Find where the given text appears and provide that cell's center as [X, Y] coordinate. 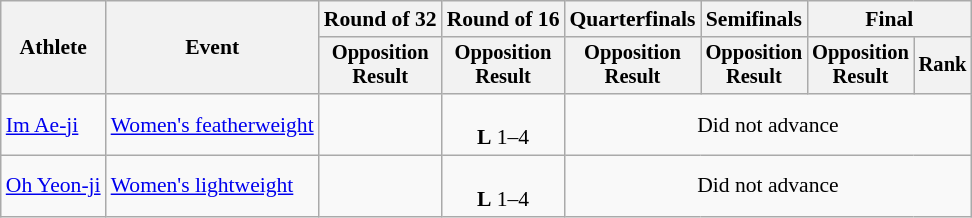
Semifinals [754, 19]
Rank [943, 66]
Im Ae-ji [54, 124]
Athlete [54, 48]
Women's featherweight [212, 124]
Women's lightweight [212, 186]
Quarterfinals [632, 19]
Event [212, 48]
Oh Yeon-ji [54, 186]
Round of 16 [504, 19]
Final [889, 19]
Round of 32 [380, 19]
